Identify which cell holds the provided text, then report its [X, Y] central coordinate. 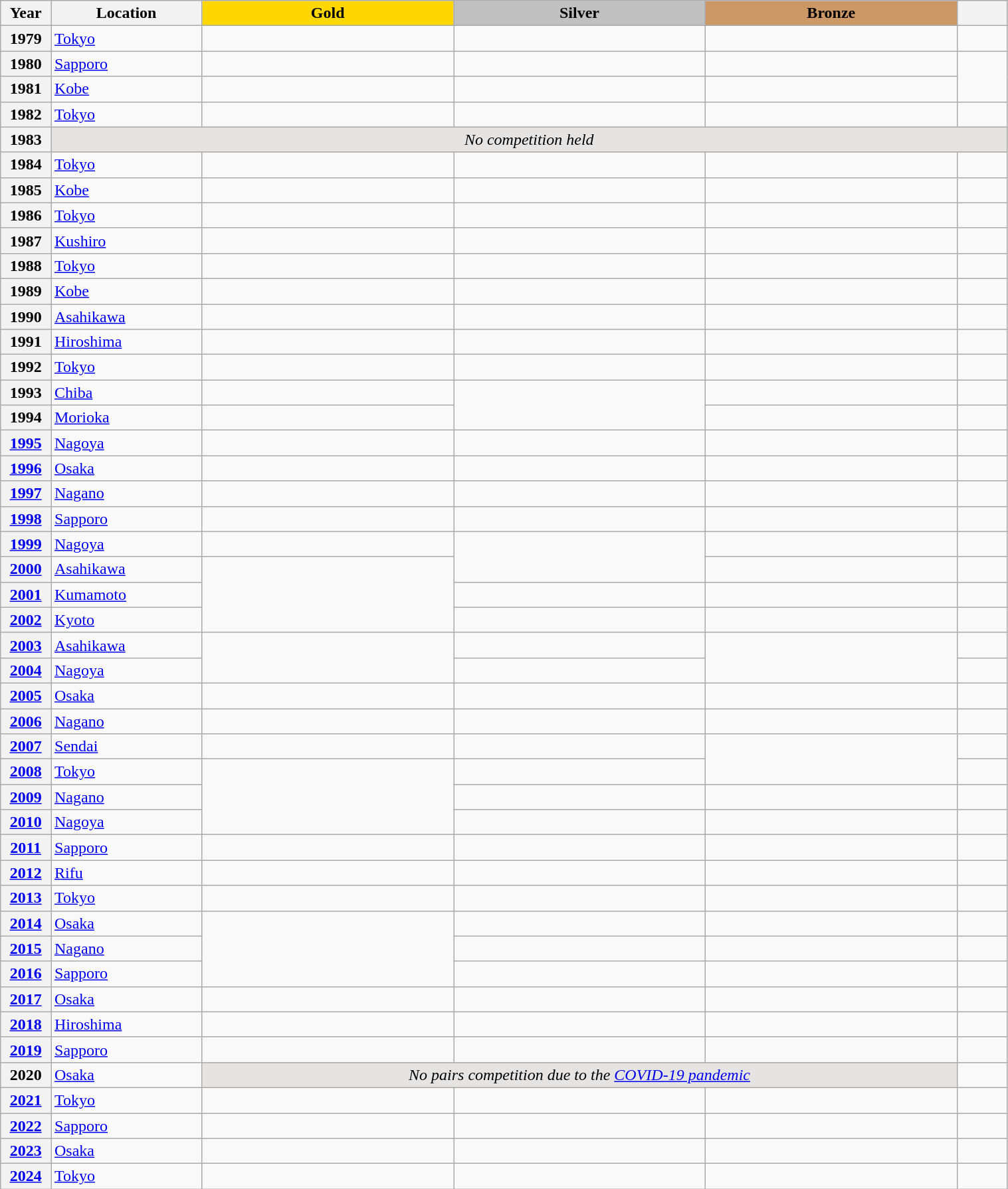
2016 [26, 974]
1982 [26, 114]
Kushiro [126, 240]
No competition held [529, 139]
Bronze [831, 13]
2013 [26, 898]
Chiba [126, 393]
2007 [26, 747]
2018 [26, 1024]
2004 [26, 670]
2019 [26, 1050]
2021 [26, 1100]
1994 [26, 418]
1981 [26, 89]
1983 [26, 139]
1997 [26, 494]
1990 [26, 317]
2024 [26, 1176]
Year [26, 13]
1992 [26, 367]
1998 [26, 519]
1984 [26, 165]
2008 [26, 772]
Gold [328, 13]
2006 [26, 721]
1986 [26, 215]
2005 [26, 695]
Morioka [126, 418]
1993 [26, 393]
2011 [26, 848]
2001 [26, 594]
1996 [26, 468]
1999 [26, 544]
1988 [26, 266]
2009 [26, 797]
Silver [579, 13]
No pairs competition due to the COVID-19 pandemic [579, 1075]
1989 [26, 291]
Kyoto [126, 620]
Kumamoto [126, 594]
2003 [26, 645]
2014 [26, 923]
1987 [26, 240]
Sendai [126, 747]
2012 [26, 873]
1991 [26, 342]
1979 [26, 39]
2022 [26, 1126]
2010 [26, 822]
2017 [26, 999]
1980 [26, 64]
2000 [26, 569]
1985 [26, 190]
2002 [26, 620]
2015 [26, 949]
Location [126, 13]
1995 [26, 443]
2020 [26, 1075]
Rifu [126, 873]
2023 [26, 1151]
